Determine the [X, Y] coordinate at the center of the cell enclosing the given text.  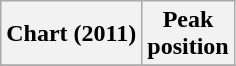
Chart (2011) [72, 34]
Peakposition [188, 34]
